Find where the given text appears and provide that cell's center as [x, y] coordinate. 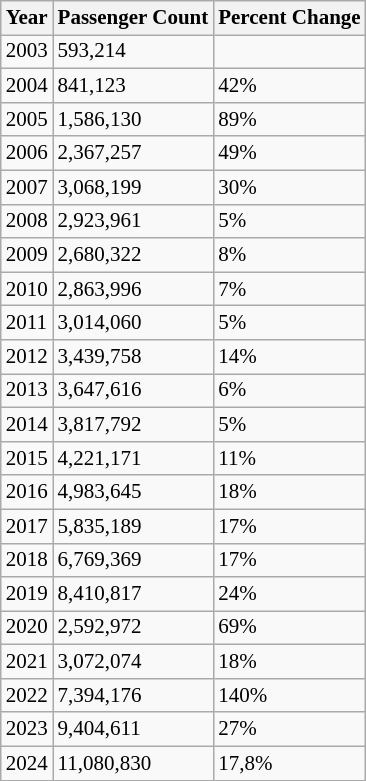
24% [289, 594]
2015 [27, 458]
2,680,322 [134, 255]
2011 [27, 323]
2,863,996 [134, 289]
2020 [27, 628]
2012 [27, 357]
2018 [27, 560]
8% [289, 255]
17,8% [289, 763]
2019 [27, 594]
2014 [27, 424]
2005 [27, 119]
3,439,758 [134, 357]
2008 [27, 221]
1,586,130 [134, 119]
2021 [27, 662]
11,080,830 [134, 763]
7% [289, 289]
140% [289, 696]
2013 [27, 391]
4,221,171 [134, 458]
2022 [27, 696]
27% [289, 729]
2006 [27, 153]
3,014,060 [134, 323]
Year [27, 18]
2009 [27, 255]
Passenger Count [134, 18]
841,123 [134, 86]
3,817,792 [134, 424]
593,214 [134, 52]
2017 [27, 526]
7,394,176 [134, 696]
6,769,369 [134, 560]
89% [289, 119]
6% [289, 391]
Percent Change [289, 18]
2016 [27, 492]
2023 [27, 729]
3,068,199 [134, 187]
49% [289, 153]
11% [289, 458]
14% [289, 357]
2,367,257 [134, 153]
69% [289, 628]
2,923,961 [134, 221]
2007 [27, 187]
4,983,645 [134, 492]
42% [289, 86]
2003 [27, 52]
3,647,616 [134, 391]
2004 [27, 86]
9,404,611 [134, 729]
30% [289, 187]
8,410,817 [134, 594]
5,835,189 [134, 526]
3,072,074 [134, 662]
2010 [27, 289]
2024 [27, 763]
2,592,972 [134, 628]
